Provide the (X, Y) coordinate of the cell's center where the given text is located.  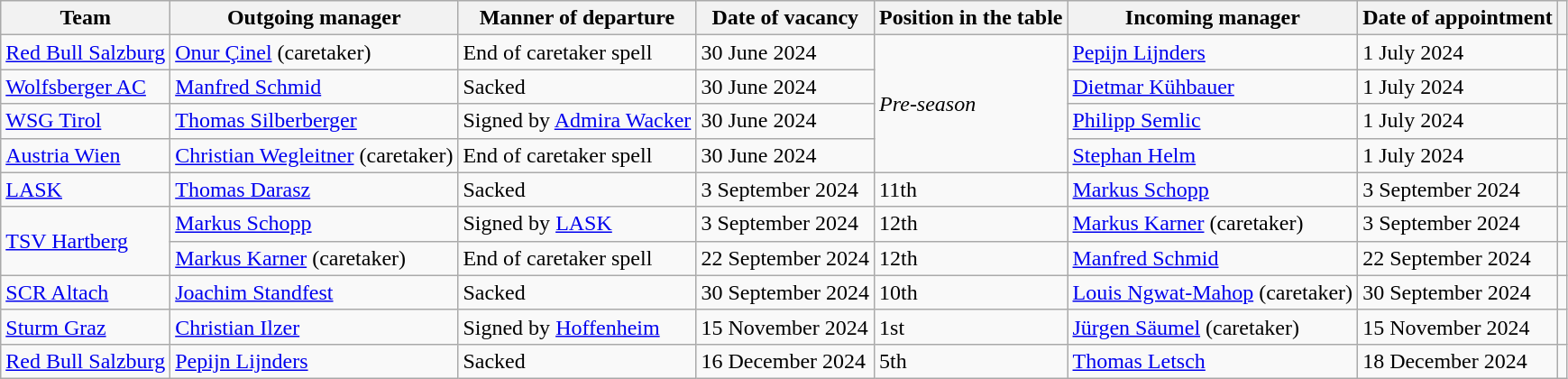
Date of vacancy (785, 18)
Philipp Semlic (1213, 121)
WSG Tirol (86, 121)
SCR Altach (86, 292)
Date of appointment (1458, 18)
Manner of departure (577, 18)
16 December 2024 (785, 361)
LASK (86, 189)
Wolfsberger AC (86, 87)
Stephan Helm (1213, 155)
Christian Ilzer (314, 327)
Dietmar Kühbauer (1213, 87)
Christian Wegleitner (caretaker) (314, 155)
Thomas Silberberger (314, 121)
Jürgen Säumel (caretaker) (1213, 327)
Team (86, 18)
Pre-season (971, 104)
TSV Hartberg (86, 241)
1st (971, 327)
Louis Ngwat-Mahop (caretaker) (1213, 292)
Outgoing manager (314, 18)
Joachim Standfest (314, 292)
Thomas Letsch (1213, 361)
Signed by LASK (577, 224)
18 December 2024 (1458, 361)
5th (971, 361)
Thomas Darasz (314, 189)
Signed by Hoffenheim (577, 327)
Incoming manager (1213, 18)
Onur Çinel (caretaker) (314, 52)
Position in the table (971, 18)
Sturm Graz (86, 327)
Austria Wien (86, 155)
Signed by Admira Wacker (577, 121)
10th (971, 292)
11th (971, 189)
